Return (x, y) of the center of cell containing provided text 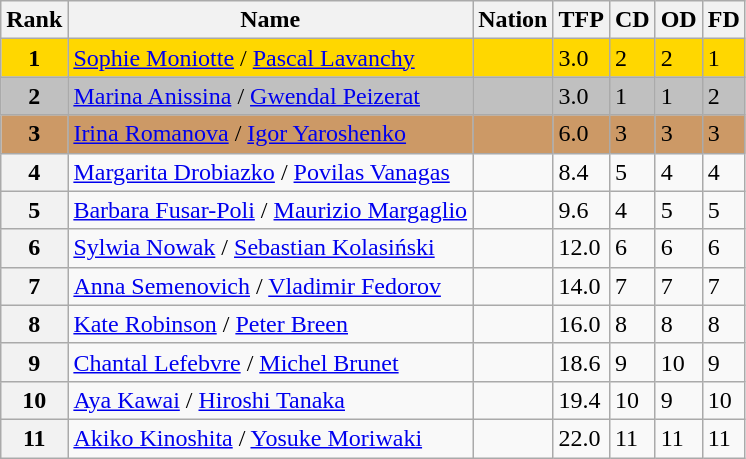
16.0 (581, 324)
Kate Robinson / Peter Breen (270, 324)
14.0 (581, 286)
Marina Anissina / Gwendal Peizerat (270, 96)
8.4 (581, 172)
TFP (581, 20)
Aya Kawai / Hiroshi Tanaka (270, 400)
Name (270, 20)
22.0 (581, 438)
Irina Romanova / Igor Yaroshenko (270, 134)
Anna Semenovich / Vladimir Fedorov (270, 286)
Nation (513, 20)
19.4 (581, 400)
Barbara Fusar-Poli / Maurizio Margaglio (270, 210)
Sylwia Nowak / Sebastian Kolasiński (270, 248)
Chantal Lefebvre / Michel Brunet (270, 362)
FD (724, 20)
12.0 (581, 248)
Sophie Moniotte / Pascal Lavanchy (270, 58)
CD (632, 20)
OD (678, 20)
18.6 (581, 362)
Akiko Kinoshita / Yosuke Moriwaki (270, 438)
6.0 (581, 134)
9.6 (581, 210)
Margarita Drobiazko / Povilas Vanagas (270, 172)
Rank (34, 20)
